Return the [X, Y] coordinate for the center point of the cell that contains the specified text.  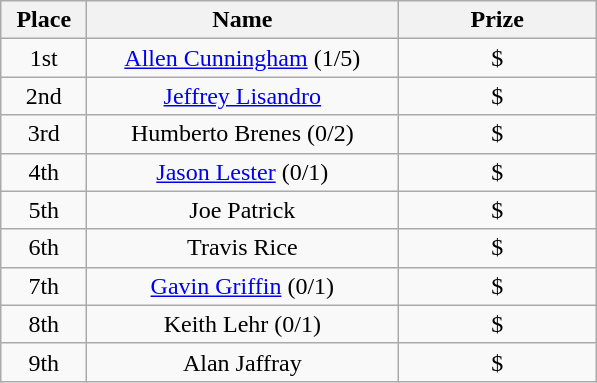
Alan Jaffray [242, 362]
Jason Lester (0/1) [242, 172]
4th [44, 172]
3rd [44, 134]
Gavin Griffin (0/1) [242, 286]
Name [242, 20]
9th [44, 362]
2nd [44, 96]
6th [44, 248]
Travis Rice [242, 248]
Joe Patrick [242, 210]
7th [44, 286]
Place [44, 20]
Jeffrey Lisandro [242, 96]
8th [44, 324]
5th [44, 210]
Prize [498, 20]
1st [44, 58]
Keith Lehr (0/1) [242, 324]
Allen Cunningham (1/5) [242, 58]
Humberto Brenes (0/2) [242, 134]
